For the text-containing cell, return its midpoint in (X, Y) coordinate format. 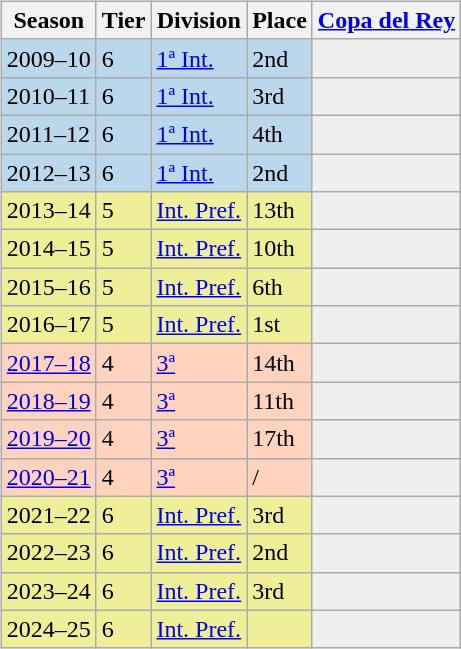
2024–25 (48, 629)
2013–14 (48, 211)
2018–19 (48, 401)
13th (280, 211)
Copa del Rey (386, 20)
2011–12 (48, 134)
2022–23 (48, 553)
Place (280, 20)
/ (280, 477)
1st (280, 325)
6th (280, 287)
11th (280, 401)
2020–21 (48, 477)
2014–15 (48, 249)
2023–24 (48, 591)
2015–16 (48, 287)
2019–20 (48, 439)
14th (280, 363)
2017–18 (48, 363)
2016–17 (48, 325)
10th (280, 249)
2009–10 (48, 58)
2010–11 (48, 96)
Tier (124, 20)
17th (280, 439)
2012–13 (48, 173)
2021–22 (48, 515)
4th (280, 134)
Division (199, 20)
Season (48, 20)
